Scan for the cell matching the given text and deliver its [X, Y] coordinate at center. 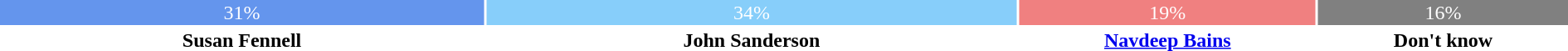
16% [1444, 13]
34% [752, 13]
19% [1168, 13]
31% [242, 13]
